Extract the [x, y] coordinate from the center of the cell holding the provided text.  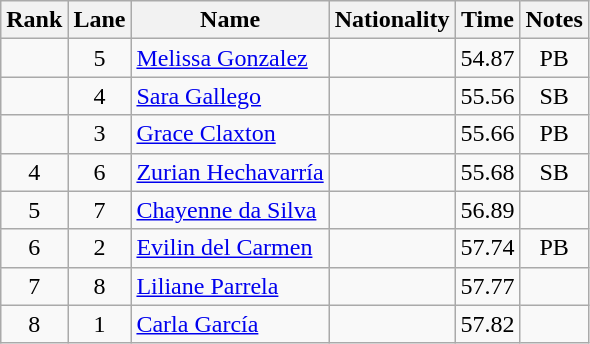
Sara Gallego [230, 96]
57.74 [488, 248]
55.66 [488, 134]
57.82 [488, 324]
Evilin del Carmen [230, 248]
Chayenne da Silva [230, 210]
57.77 [488, 286]
3 [100, 134]
Nationality [392, 20]
Time [488, 20]
55.68 [488, 172]
Rank [34, 20]
56.89 [488, 210]
1 [100, 324]
Grace Claxton [230, 134]
Lane [100, 20]
Name [230, 20]
54.87 [488, 58]
Melissa Gonzalez [230, 58]
Liliane Parrela [230, 286]
55.56 [488, 96]
Notes [554, 20]
2 [100, 248]
Carla García [230, 324]
Zurian Hechavarría [230, 172]
